From the cell containing the given text, extract its center point as [X, Y] coordinate. 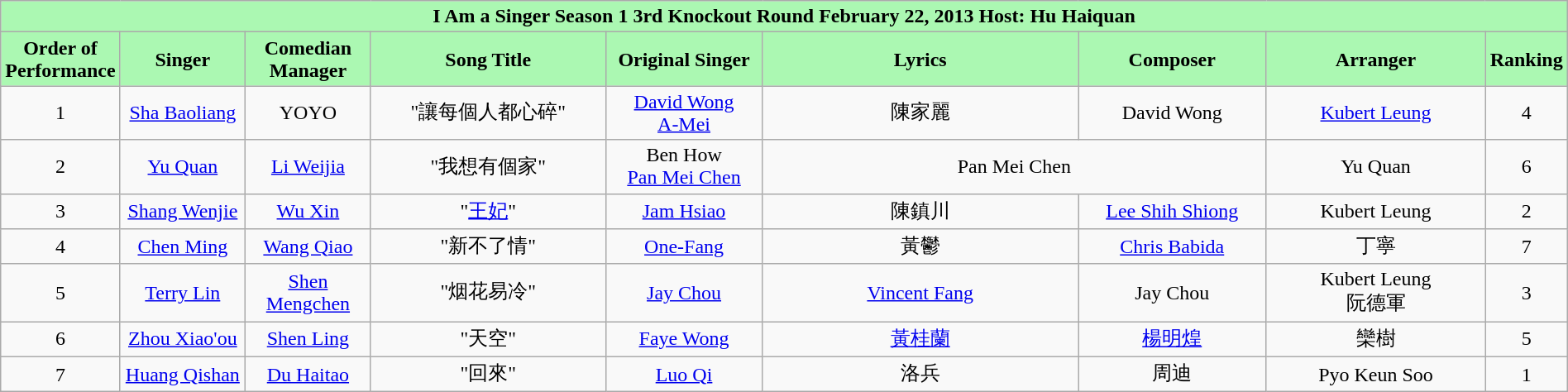
陳鎮川 [920, 212]
Du Haitao [308, 374]
Singer [183, 60]
Li Weijia [308, 167]
Lyrics [920, 60]
Arranger [1376, 60]
欒樹 [1376, 339]
"讓每個人都心碎" [488, 112]
"我想有個家" [488, 167]
Composer [1173, 60]
Huang Qishan [183, 374]
洛兵 [920, 374]
Comedian Manager [308, 60]
Ben HowPan Mei Chen [683, 167]
Pan Mei Chen [1014, 167]
Kubert Leung阮德軍 [1376, 293]
Order of Performance [60, 60]
Wu Xin [308, 212]
Vincent Fang [920, 293]
"回來" [488, 374]
I Am a Singer Season 1 3rd Knockout Round February 22, 2013 Host: Hu Haiquan [784, 17]
Luo Qi [683, 374]
David WongA-Mei [683, 112]
"天空" [488, 339]
Original Singer [683, 60]
Shen Ling [308, 339]
Zhou Xiao'ou [183, 339]
黃桂蘭 [920, 339]
Terry Lin [183, 293]
"新不了情" [488, 246]
Lee Shih Shiong [1173, 212]
One-Fang [683, 246]
Shang Wenjie [183, 212]
陳家麗 [920, 112]
Song Title [488, 60]
"烟花易冷" [488, 293]
楊明煌 [1173, 339]
"王妃" [488, 212]
Wang Qiao [308, 246]
Faye Wong [683, 339]
Shen Mengchen [308, 293]
Chen Ming [183, 246]
YOYO [308, 112]
Jam Hsiao [683, 212]
周迪 [1173, 374]
Sha Baoliang [183, 112]
David Wong [1173, 112]
黃鬱 [920, 246]
Pyo Keun Soo [1376, 374]
Chris Babida [1173, 246]
Ranking [1527, 60]
丁寧 [1376, 246]
